Find where the given text appears and provide that cell's center as [x, y] coordinate. 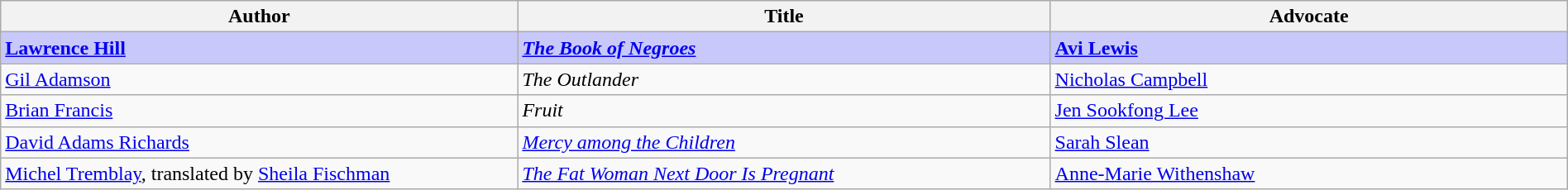
Jen Sookfong Lee [1308, 111]
The Fat Woman Next Door Is Pregnant [784, 173]
Fruit [784, 111]
Gil Adamson [260, 79]
Avi Lewis [1308, 48]
Nicholas Campbell [1308, 79]
Mercy among the Children [784, 142]
David Adams Richards [260, 142]
Michel Tremblay, translated by Sheila Fischman [260, 173]
Lawrence Hill [260, 48]
The Outlander [784, 79]
Author [260, 17]
Advocate [1308, 17]
Sarah Slean [1308, 142]
Title [784, 17]
Brian Francis [260, 111]
The Book of Negroes [784, 48]
Anne-Marie Withenshaw [1308, 173]
